From the cell containing the given text, extract its center point as (X, Y) coordinate. 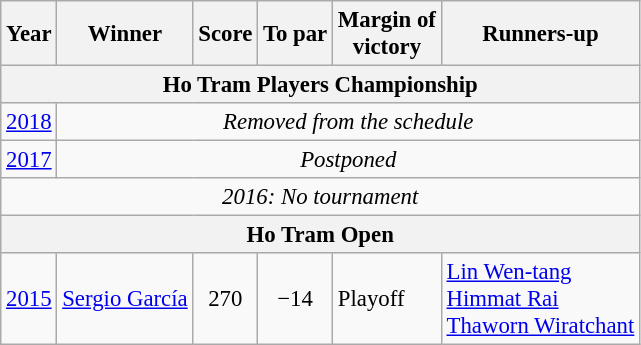
Score (226, 34)
Winner (125, 34)
2018 (29, 122)
Margin ofvictory (388, 34)
Year (29, 34)
To par (296, 34)
Postponed (348, 160)
Removed from the schedule (348, 122)
Ho Tram Open (320, 235)
Runners-up (540, 34)
2016: No tournament (320, 197)
2017 (29, 160)
Ho Tram Players Championship (320, 85)
